Detect which cell encompasses the target text, then output its [X, Y] center coordinate. 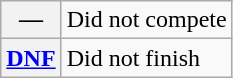
DNF [31, 58]
Did not finish [146, 58]
Did not compete [146, 20]
— [31, 20]
